Detect which cell encompasses the target text, then output its [X, Y] center coordinate. 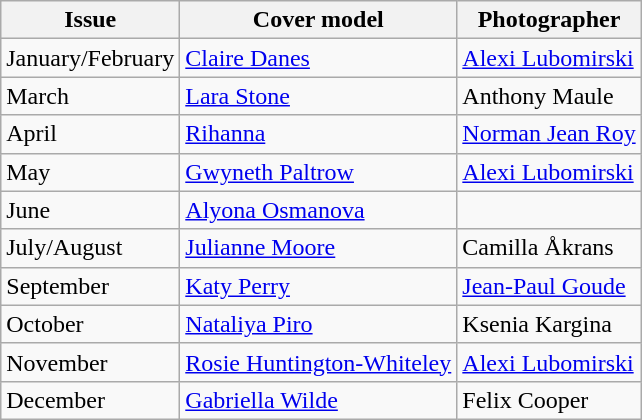
Issue [90, 20]
January/February [90, 58]
Anthony Maule [549, 96]
May [90, 172]
December [90, 400]
Norman Jean Roy [549, 134]
Photographer [549, 20]
Rosie Huntington-Whiteley [318, 362]
Nataliya Piro [318, 324]
Gwyneth Paltrow [318, 172]
July/August [90, 248]
Cover model [318, 20]
April [90, 134]
October [90, 324]
March [90, 96]
Alyona Osmanova [318, 210]
Rihanna [318, 134]
Lara Stone [318, 96]
Katy Perry [318, 286]
Claire Danes [318, 58]
Ksenia Kargina [549, 324]
November [90, 362]
June [90, 210]
Jean-Paul Goude [549, 286]
Camilla Åkrans [549, 248]
Felix Cooper [549, 400]
Julianne Moore [318, 248]
Gabriella Wilde [318, 400]
September [90, 286]
